For the text-containing cell, return its midpoint in (x, y) coordinate format. 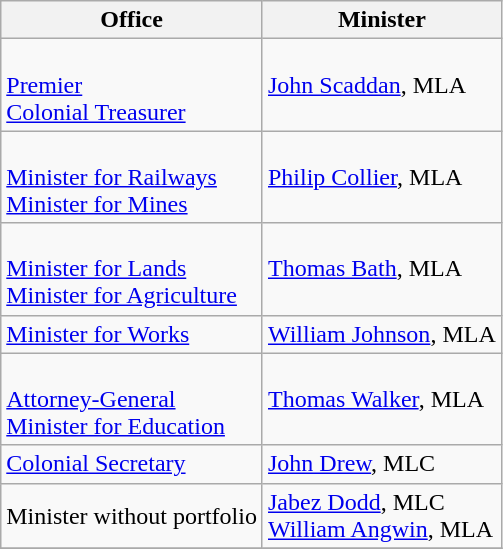
John Scaddan, MLA (382, 85)
Colonial Secretary (132, 464)
Philip Collier, MLA (382, 177)
Thomas Walker, MLA (382, 399)
Thomas Bath, MLA (382, 269)
Minister (382, 20)
William Johnson, MLA (382, 334)
Minister for Works (132, 334)
Minister for Railways Minister for Mines (132, 177)
Minister without portfolio (132, 516)
Office (132, 20)
Minister for Lands Minister for Agriculture (132, 269)
Attorney-General Minister for Education (132, 399)
John Drew, MLC (382, 464)
Jabez Dodd, MLCWilliam Angwin, MLA (382, 516)
Premier Colonial Treasurer (132, 85)
